Pinpoint the cell where the given text exists, returning its [x, y] midpoint coordinate. 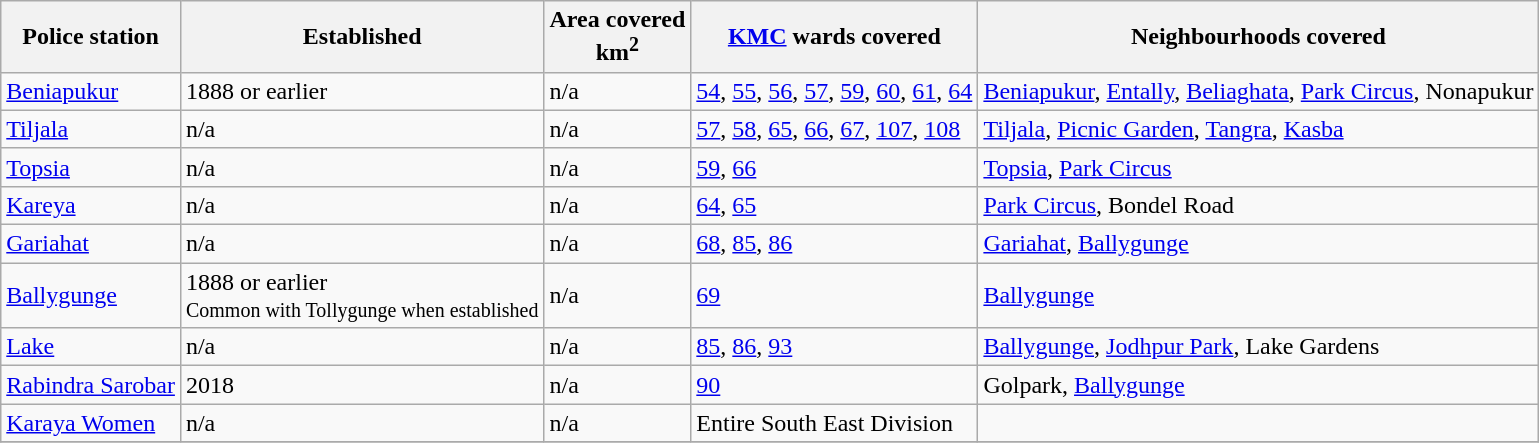
Police station [91, 37]
Beniapukur, Entally, Beliaghata, Park Circus, Nonapukur [1258, 91]
90 [834, 385]
Park Circus, Bondel Road [1258, 205]
64, 65 [834, 205]
68, 85, 86 [834, 244]
85, 86, 93 [834, 347]
Entire South East Division [834, 423]
Rabindra Sarobar [91, 385]
Ballygunge, Jodhpur Park, Lake Gardens [1258, 347]
Karaya Women [91, 423]
Gariahat [91, 244]
Neighbourhoods covered [1258, 37]
Kareya [91, 205]
1888 or earlier [362, 91]
Topsia [91, 167]
Tiljala, Picnic Garden, Tangra, Kasba [1258, 129]
Golpark, Ballygunge [1258, 385]
1888 or earlierCommon with Tollygunge when established [362, 296]
Beniapukur [91, 91]
Lake [91, 347]
Established [362, 37]
59, 66 [834, 167]
Tiljala [91, 129]
Area coveredkm2 [618, 37]
69 [834, 296]
Topsia, Park Circus [1258, 167]
57, 58, 65, 66, 67, 107, 108 [834, 129]
Gariahat, Ballygunge [1258, 244]
KMC wards covered [834, 37]
54, 55, 56, 57, 59, 60, 61, 64 [834, 91]
2018 [362, 385]
